Find where the given text appears and provide that cell's center as [x, y] coordinate. 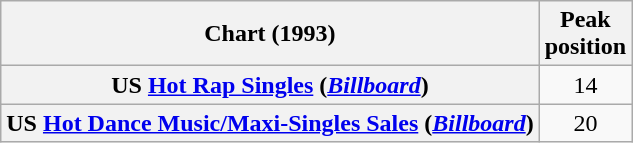
14 [585, 85]
Peakposition [585, 34]
US Hot Rap Singles (Billboard) [270, 85]
Chart (1993) [270, 34]
US Hot Dance Music/Maxi-Singles Sales (Billboard) [270, 123]
20 [585, 123]
